Scan for the cell matching the given text and deliver its (x, y) coordinate at center. 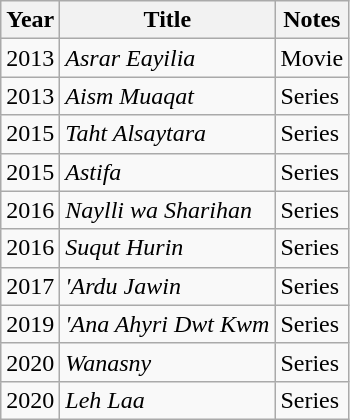
Title (168, 20)
Astifa (168, 172)
Leh Laa (168, 400)
'Ana Ahyri Dwt Kwm (168, 324)
'Ardu Jawin (168, 286)
2017 (30, 286)
Year (30, 20)
Aism Muaqat (168, 96)
Notes (312, 20)
Taht Alsaytara (168, 134)
Movie (312, 58)
Wanasny (168, 362)
2019 (30, 324)
Suqut Hurin (168, 248)
Naylli wa Sharihan (168, 210)
Asrar Eayilia (168, 58)
